From the cell containing the given text, extract its center point as [X, Y] coordinate. 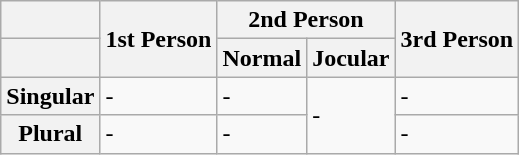
Normal [262, 58]
2nd Person [306, 20]
Singular [50, 96]
Jocular [351, 58]
1st Person [158, 39]
Plural [50, 134]
3rd Person [457, 39]
